Output the (x, y) coordinate of the center of the cell containing the given text.  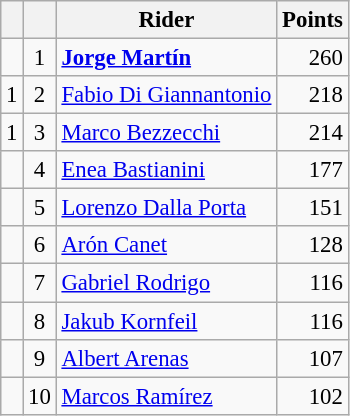
Gabriel Rodrigo (166, 283)
6 (40, 245)
Points (312, 20)
151 (312, 208)
Marco Bezzecchi (166, 133)
214 (312, 133)
128 (312, 245)
2 (40, 95)
4 (40, 170)
Albert Arenas (166, 358)
Rider (166, 20)
218 (312, 95)
Arón Canet (166, 245)
Fabio Di Giannantonio (166, 95)
5 (40, 208)
9 (40, 358)
107 (312, 358)
Enea Bastianini (166, 170)
Jorge Martín (166, 58)
10 (40, 396)
177 (312, 170)
Jakub Kornfeil (166, 321)
3 (40, 133)
260 (312, 58)
Marcos Ramírez (166, 396)
7 (40, 283)
Lorenzo Dalla Porta (166, 208)
8 (40, 321)
102 (312, 396)
